For the text-containing cell, return its midpoint in [x, y] coordinate format. 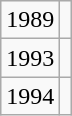
1993 [30, 58]
1994 [30, 96]
1989 [30, 20]
